Return the (x, y) coordinate for the center point of the cell that contains the specified text.  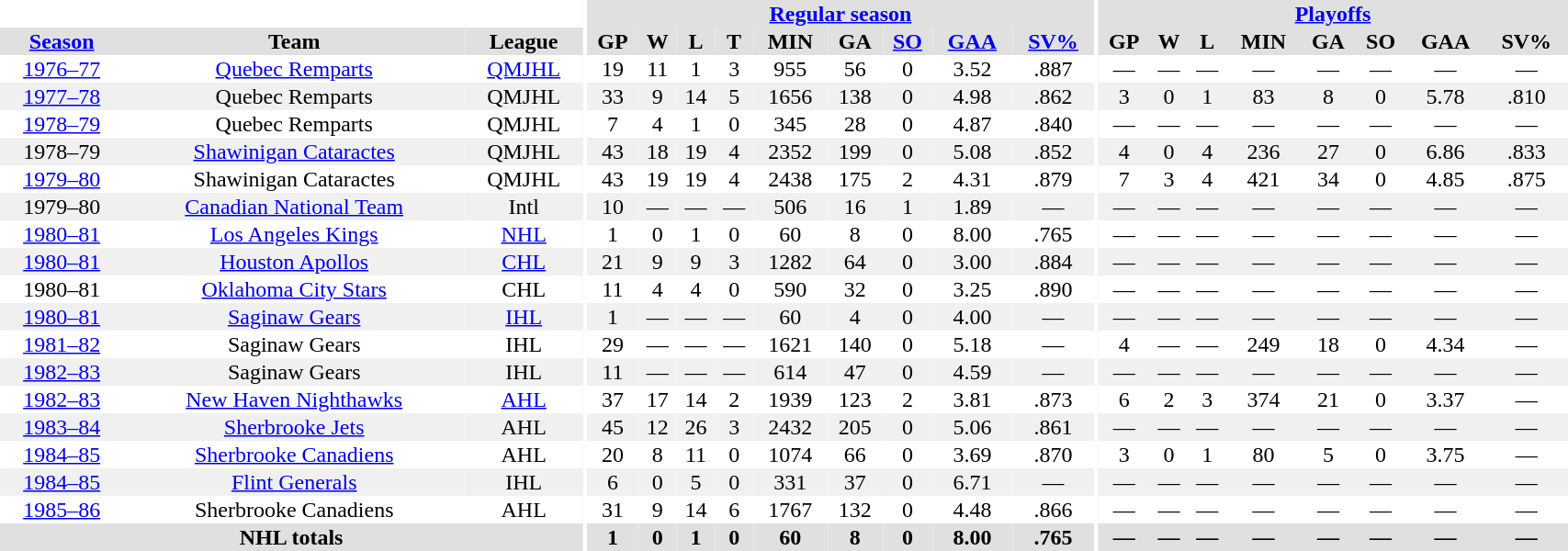
374 (1264, 399)
205 (855, 427)
Intl (524, 207)
199 (855, 152)
1977–78 (62, 96)
45 (613, 427)
83 (1264, 96)
.887 (1053, 69)
4.48 (972, 510)
4.34 (1446, 344)
20 (613, 455)
31 (613, 510)
28 (855, 124)
4.31 (972, 179)
1621 (790, 344)
Canadian National Team (294, 207)
NHL (524, 234)
Sherbrooke Jets (294, 427)
4.98 (972, 96)
955 (790, 69)
Season (62, 41)
10 (613, 207)
.873 (1053, 399)
2432 (790, 427)
249 (1264, 344)
4.87 (972, 124)
New Haven Nighthawks (294, 399)
421 (1264, 179)
1656 (790, 96)
4.59 (972, 372)
3.81 (972, 399)
1981–82 (62, 344)
80 (1264, 455)
34 (1328, 179)
.884 (1053, 262)
175 (855, 179)
.840 (1053, 124)
33 (613, 96)
132 (855, 510)
3.00 (972, 262)
1939 (790, 399)
6.86 (1446, 152)
.870 (1053, 455)
Team (294, 41)
506 (790, 207)
138 (855, 96)
26 (696, 427)
5.18 (972, 344)
2438 (790, 179)
Regular season (840, 14)
16 (855, 207)
.852 (1053, 152)
4.00 (972, 317)
1976–77 (62, 69)
1074 (790, 455)
3.25 (972, 289)
Flint Generals (294, 482)
140 (855, 344)
1282 (790, 262)
345 (790, 124)
.890 (1053, 289)
3.52 (972, 69)
Playoffs (1334, 14)
1983–84 (62, 427)
3.75 (1446, 455)
64 (855, 262)
32 (855, 289)
League (524, 41)
T (734, 41)
56 (855, 69)
2352 (790, 152)
12 (658, 427)
.875 (1527, 179)
Oklahoma City Stars (294, 289)
4.85 (1446, 179)
Los Angeles Kings (294, 234)
27 (1328, 152)
331 (790, 482)
6.71 (972, 482)
1.89 (972, 207)
5.06 (972, 427)
1985–86 (62, 510)
.862 (1053, 96)
3.37 (1446, 399)
47 (855, 372)
.866 (1053, 510)
66 (855, 455)
236 (1264, 152)
3.69 (972, 455)
590 (790, 289)
614 (790, 372)
1767 (790, 510)
29 (613, 344)
.879 (1053, 179)
17 (658, 399)
.810 (1527, 96)
Houston Apollos (294, 262)
NHL totals (291, 537)
.833 (1527, 152)
5.78 (1446, 96)
.861 (1053, 427)
123 (855, 399)
5.08 (972, 152)
